Return [x, y] of the center of cell containing provided text 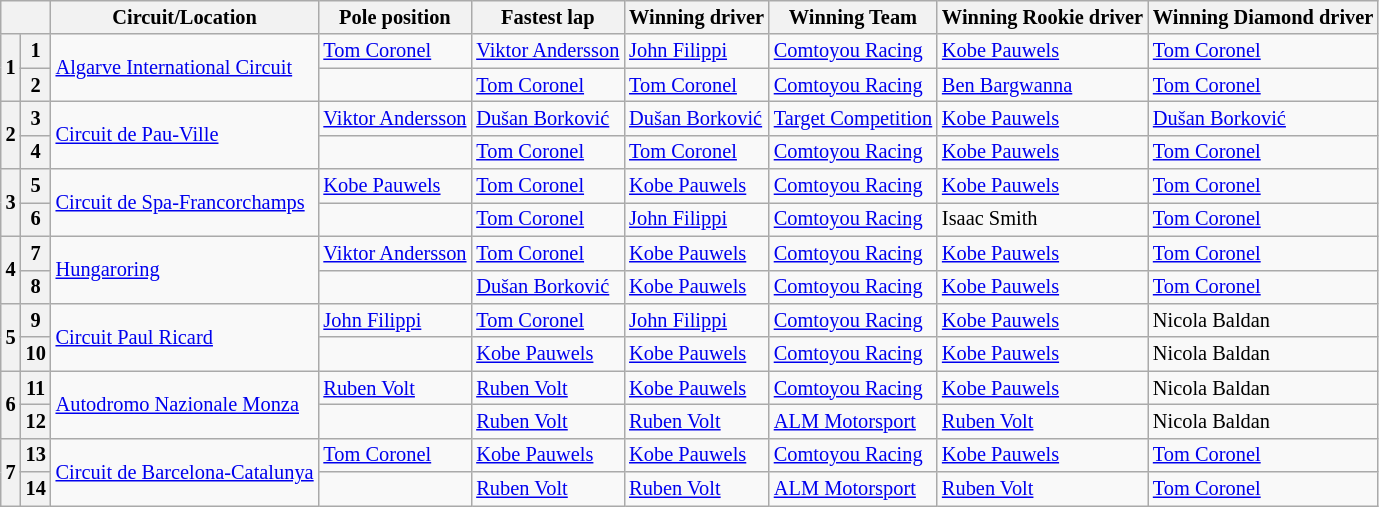
Algarve International Circuit [185, 68]
Circuit de Spa-Francorchamps [185, 202]
13 [36, 455]
Circuit Paul Ricard [185, 336]
Autodromo Nazionale Monza [185, 404]
Winning Rookie driver [1042, 17]
9 [36, 320]
Fastest lap [548, 17]
14 [36, 489]
12 [36, 421]
8 [36, 287]
Circuit de Barcelona-Catalunya [185, 472]
Winning Diamond driver [1263, 17]
Circuit/Location [185, 17]
Pole position [394, 17]
Winning Team [853, 17]
Winning driver [696, 17]
Hungaroring [185, 270]
Ben Bargwanna [1042, 85]
11 [36, 388]
Target Competition [853, 118]
Isaac Smith [1042, 219]
10 [36, 354]
Circuit de Pau-Ville [185, 134]
